Identify which cell holds the provided text, then report its (X, Y) central coordinate. 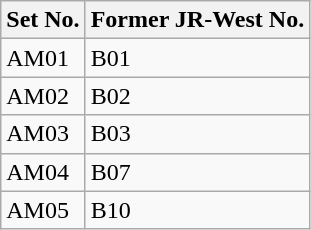
AM02 (43, 96)
AM05 (43, 210)
B10 (198, 210)
AM03 (43, 134)
Former JR-West No. (198, 20)
B02 (198, 96)
B01 (198, 58)
AM04 (43, 172)
AM01 (43, 58)
B07 (198, 172)
Set No. (43, 20)
B03 (198, 134)
